Output the (X, Y) coordinate of the center of the cell containing the given text.  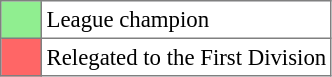
Relegated to the First Division (186, 57)
League champion (186, 20)
